Scan for the cell matching the given text and deliver its (x, y) coordinate at center. 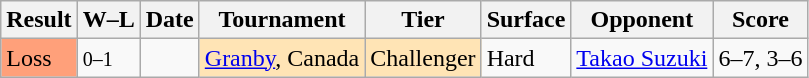
Score (760, 20)
Date (170, 20)
Hard (526, 58)
0–1 (108, 58)
Loss (39, 58)
Surface (526, 20)
W–L (108, 20)
Tier (423, 20)
Opponent (642, 20)
Result (39, 20)
Challenger (423, 58)
6–7, 3–6 (760, 58)
Tournament (282, 20)
Granby, Canada (282, 58)
Takao Suzuki (642, 58)
